Return (x, y) of the center of cell containing provided text 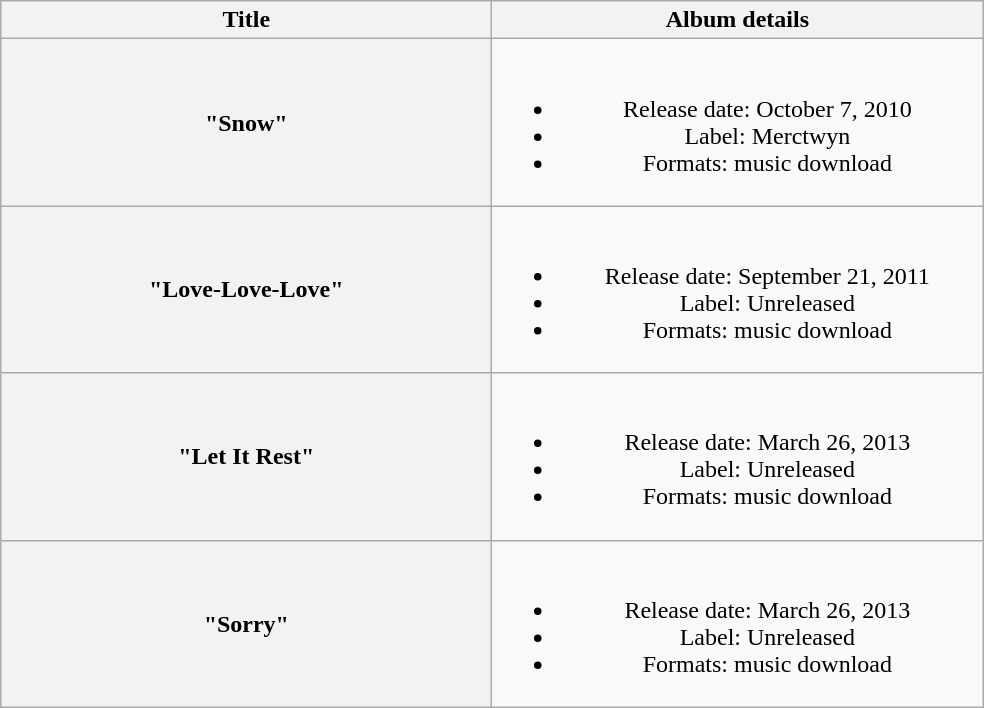
"Let It Rest" (246, 456)
Release date: September 21, 2011Label: UnreleasedFormats: music download (738, 290)
"Love-Love-Love" (246, 290)
"Sorry" (246, 624)
Release date: October 7, 2010Label: MerctwynFormats: music download (738, 122)
"Snow" (246, 122)
Title (246, 20)
Album details (738, 20)
